Capture the cell that displays the provided text and extract its [X, Y] central coordinate. 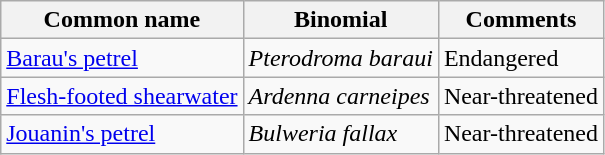
Flesh-footed shearwater [122, 96]
Common name [122, 20]
Bulweria fallax [340, 134]
Endangered [520, 58]
Barau's petrel [122, 58]
Jouanin's petrel [122, 134]
Ardenna carneipes [340, 96]
Comments [520, 20]
Pterodroma baraui [340, 58]
Binomial [340, 20]
